From the cell containing the given text, extract its center point as [X, Y] coordinate. 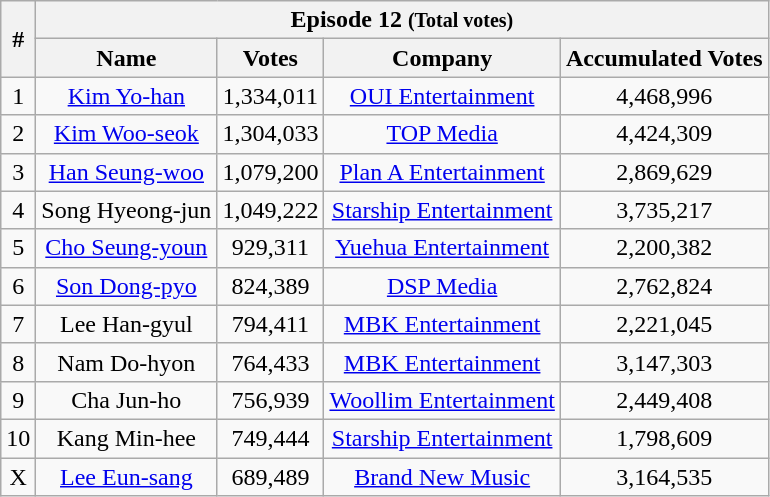
4 [18, 210]
Accumulated Votes [664, 58]
2,221,045 [664, 324]
Brand New Music [442, 477]
8 [18, 362]
756,939 [270, 400]
2 [18, 134]
6 [18, 286]
2,449,408 [664, 400]
X [18, 477]
Han Seung-woo [126, 172]
Son Dong-pyo [126, 286]
Lee Eun-sang [126, 477]
Song Hyeong-jun [126, 210]
10 [18, 438]
764,433 [270, 362]
9 [18, 400]
Votes [270, 58]
2,869,629 [664, 172]
3,164,535 [664, 477]
4,424,309 [664, 134]
4,468,996 [664, 96]
824,389 [270, 286]
929,311 [270, 248]
1,334,011 [270, 96]
5 [18, 248]
DSP Media [442, 286]
Woollim Entertainment [442, 400]
Kim Yo-han [126, 96]
TOP Media [442, 134]
Cho Seung-youn [126, 248]
1,304,033 [270, 134]
1,049,222 [270, 210]
794,411 [270, 324]
749,444 [270, 438]
3,147,303 [664, 362]
Kim Woo-seok [126, 134]
Company [442, 58]
Episode 12 (Total votes) [402, 20]
OUI Entertainment [442, 96]
7 [18, 324]
Yuehua Entertainment [442, 248]
# [18, 39]
Cha Jun-ho [126, 400]
2,762,824 [664, 286]
3 [18, 172]
Lee Han-gyul [126, 324]
1,079,200 [270, 172]
Kang Min-hee [126, 438]
Name [126, 58]
3,735,217 [664, 210]
1,798,609 [664, 438]
1 [18, 96]
Nam Do-hyon [126, 362]
689,489 [270, 477]
2,200,382 [664, 248]
Plan A Entertainment [442, 172]
